Identify which cell holds the provided text, then report its (x, y) central coordinate. 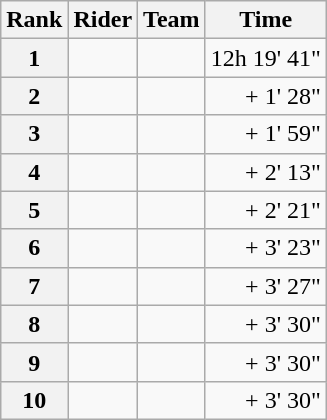
+ 2' 21" (266, 210)
+ 2' 13" (266, 172)
+ 3' 27" (266, 286)
7 (34, 286)
+ 1' 59" (266, 134)
Rider (103, 20)
9 (34, 362)
Time (266, 20)
+ 1' 28" (266, 96)
Team (172, 20)
5 (34, 210)
4 (34, 172)
1 (34, 58)
3 (34, 134)
6 (34, 248)
10 (34, 400)
2 (34, 96)
+ 3' 23" (266, 248)
Rank (34, 20)
12h 19' 41" (266, 58)
8 (34, 324)
